Extract the (x, y) coordinate from the center of the cell holding the provided text.  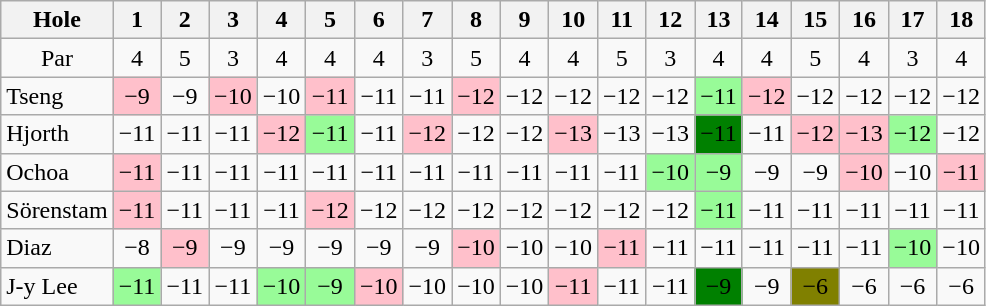
J-y Lee (57, 286)
2 (185, 20)
12 (670, 20)
10 (574, 20)
9 (524, 20)
Diaz (57, 248)
8 (476, 20)
1 (137, 20)
Par (57, 58)
Tseng (57, 96)
Hole (57, 20)
15 (816, 20)
Hjorth (57, 134)
11 (622, 20)
16 (864, 20)
Ochoa (57, 172)
6 (378, 20)
7 (428, 20)
17 (912, 20)
13 (719, 20)
−8 (137, 248)
18 (962, 20)
14 (766, 20)
Sörenstam (57, 210)
